Scan for the cell matching the given text and deliver its [x, y] coordinate at center. 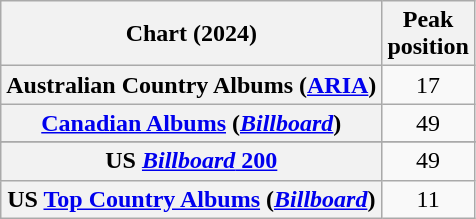
Canadian Albums (Billboard) [192, 123]
17 [428, 85]
US Top Country Albums (Billboard) [192, 199]
Chart (2024) [192, 34]
Australian Country Albums (ARIA) [192, 85]
US Billboard 200 [192, 161]
Peakposition [428, 34]
11 [428, 199]
